Search for the cell housing the specified text and yield its [X, Y] center coordinate. 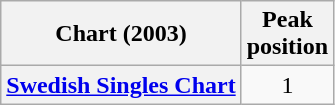
Chart (2003) [121, 34]
Swedish Singles Chart [121, 85]
1 [287, 85]
Peakposition [287, 34]
